Detect which cell encompasses the target text, then output its [x, y] center coordinate. 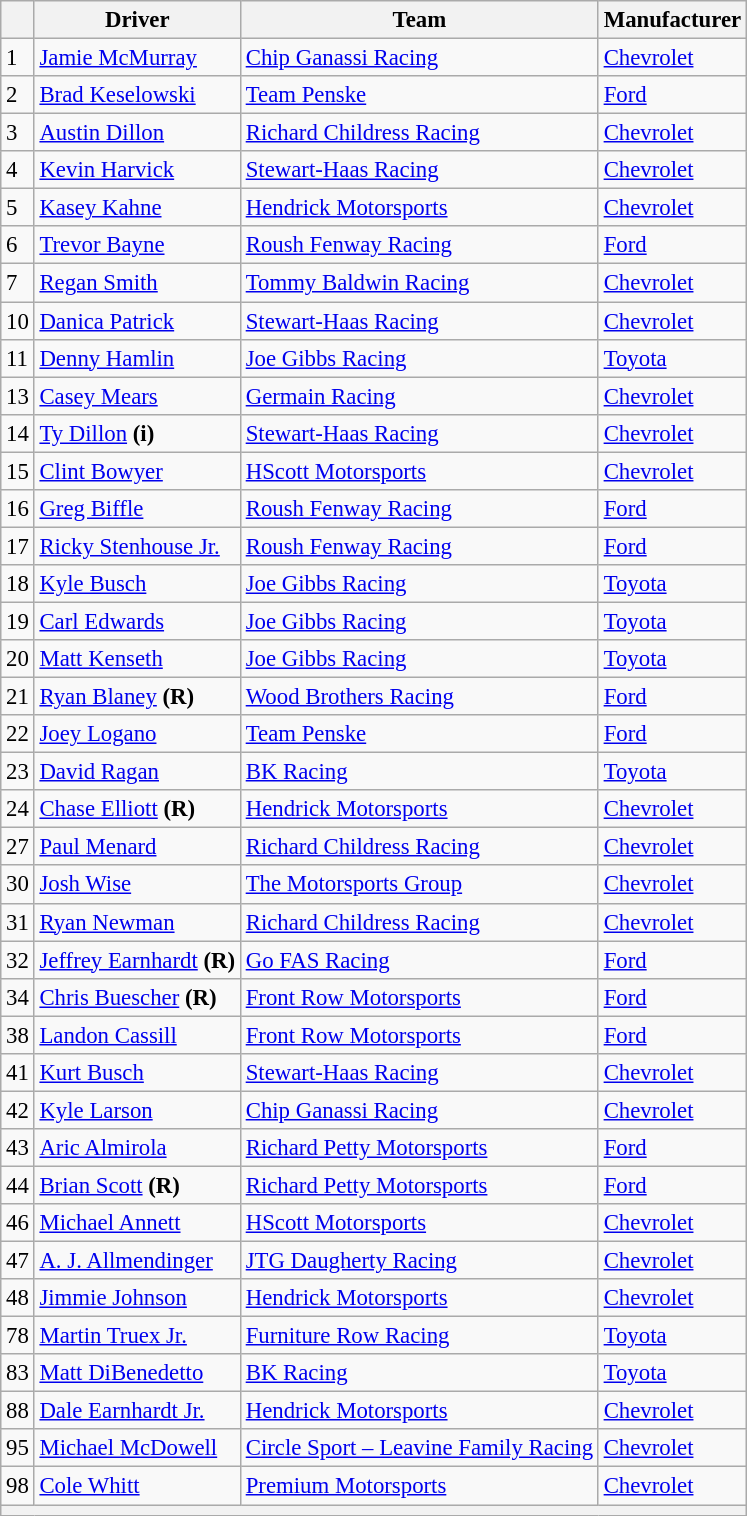
Premium Motorsports [419, 1486]
7 [18, 283]
23 [18, 772]
The Motorsports Group [419, 885]
Germain Racing [419, 396]
Michael McDowell [137, 1449]
Cole Whitt [137, 1486]
Ty Dillon (i) [137, 433]
Ryan Blaney (R) [137, 697]
Go FAS Racing [419, 960]
3 [18, 133]
4 [18, 170]
Kyle Larson [137, 1110]
Greg Biffle [137, 509]
14 [18, 433]
11 [18, 358]
Kasey Kahne [137, 208]
98 [18, 1486]
Aric Almirola [137, 1148]
Circle Sport – Leavine Family Racing [419, 1449]
48 [18, 1298]
Regan Smith [137, 283]
20 [18, 659]
Danica Patrick [137, 321]
Jamie McMurray [137, 58]
Martin Truex Jr. [137, 1336]
Austin Dillon [137, 133]
21 [18, 697]
Chase Elliott (R) [137, 809]
David Ragan [137, 772]
Clint Bowyer [137, 471]
6 [18, 245]
Kevin Harvick [137, 170]
22 [18, 734]
17 [18, 546]
Denny Hamlin [137, 358]
41 [18, 1073]
Brad Keselowski [137, 95]
Ricky Stenhouse Jr. [137, 546]
Michael Annett [137, 1223]
32 [18, 960]
Driver [137, 20]
19 [18, 621]
46 [18, 1223]
78 [18, 1336]
Team [419, 20]
83 [18, 1373]
34 [18, 997]
Casey Mears [137, 396]
Joey Logano [137, 734]
16 [18, 509]
24 [18, 809]
Landon Cassill [137, 1035]
A. J. Allmendinger [137, 1261]
47 [18, 1261]
18 [18, 584]
42 [18, 1110]
Chris Buescher (R) [137, 997]
Wood Brothers Racing [419, 697]
Brian Scott (R) [137, 1185]
Josh Wise [137, 885]
Manufacturer [672, 20]
Tommy Baldwin Racing [419, 283]
5 [18, 208]
Kurt Busch [137, 1073]
10 [18, 321]
Ryan Newman [137, 922]
31 [18, 922]
2 [18, 95]
1 [18, 58]
38 [18, 1035]
Kyle Busch [137, 584]
13 [18, 396]
43 [18, 1148]
44 [18, 1185]
27 [18, 847]
15 [18, 471]
JTG Daugherty Racing [419, 1261]
Jeffrey Earnhardt (R) [137, 960]
Trevor Bayne [137, 245]
Jimmie Johnson [137, 1298]
Dale Earnhardt Jr. [137, 1411]
Carl Edwards [137, 621]
88 [18, 1411]
Matt DiBenedetto [137, 1373]
Furniture Row Racing [419, 1336]
30 [18, 885]
Matt Kenseth [137, 659]
Paul Menard [137, 847]
95 [18, 1449]
